Search for the cell housing the specified text and yield its (X, Y) center coordinate. 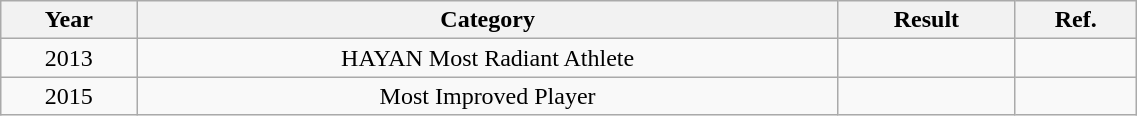
Year (69, 20)
Most Improved Player (488, 96)
2013 (69, 58)
HAYAN Most Radiant Athlete (488, 58)
Category (488, 20)
2015 (69, 96)
Result (926, 20)
Ref. (1075, 20)
